Capture the cell that displays the provided text and extract its (x, y) central coordinate. 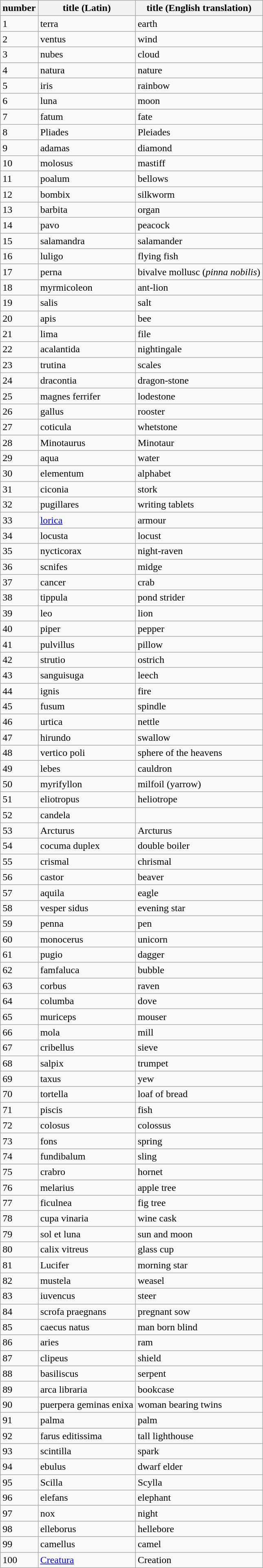
pepper (199, 629)
monocerus (86, 939)
71 (19, 1110)
sol et luna (86, 1234)
bivalve mollusc (pinna nobilis) (199, 272)
night (199, 1513)
mouser (199, 1017)
cupa vinaria (86, 1219)
fish (199, 1110)
myrmicoleon (86, 287)
molosus (86, 163)
steer (199, 1296)
81 (19, 1265)
sling (199, 1156)
64 (19, 1001)
salamandra (86, 241)
2 (19, 39)
dove (199, 1001)
spindle (199, 707)
tortella (86, 1094)
46 (19, 722)
elephant (199, 1498)
scintilla (86, 1451)
95 (19, 1482)
26 (19, 411)
5 (19, 86)
19 (19, 303)
flying fish (199, 256)
aquila (86, 892)
77 (19, 1203)
wine cask (199, 1219)
nature (199, 70)
cloud (199, 55)
writing tablets (199, 505)
35 (19, 551)
ram (199, 1343)
caecus natus (86, 1327)
dragon-stone (199, 380)
8 (19, 132)
56 (19, 877)
45 (19, 707)
castor (86, 877)
heliotrope (199, 799)
bookcase (199, 1389)
woman bearing twins (199, 1405)
41 (19, 644)
vesper sidus (86, 908)
24 (19, 380)
nightingale (199, 349)
ficulnea (86, 1203)
hirundo (86, 738)
gallus (86, 411)
79 (19, 1234)
alphabet (199, 474)
34 (19, 536)
bubble (199, 970)
Creatura (86, 1560)
crab (199, 582)
raven (199, 986)
61 (19, 955)
loaf of bread (199, 1094)
rooster (199, 411)
colossus (199, 1125)
16 (19, 256)
10 (19, 163)
apis (86, 318)
91 (19, 1420)
taxus (86, 1079)
Minotaurus (86, 442)
fate (199, 117)
13 (19, 210)
18 (19, 287)
76 (19, 1188)
chrismal (199, 861)
68 (19, 1063)
9 (19, 148)
sieve (199, 1048)
sanguisuga (86, 675)
43 (19, 675)
pond strider (199, 598)
99 (19, 1544)
pulvillus (86, 644)
nubes (86, 55)
Pliades (86, 132)
21 (19, 334)
elleborus (86, 1529)
salpix (86, 1063)
yew (199, 1079)
3 (19, 55)
salamander (199, 241)
weasel (199, 1281)
37 (19, 582)
39 (19, 613)
42 (19, 660)
sphere of the heavens (199, 753)
Scilla (86, 1482)
7 (19, 117)
52 (19, 815)
piper (86, 629)
93 (19, 1451)
glass cup (199, 1250)
lorica (86, 520)
calix vitreus (86, 1250)
mustela (86, 1281)
dracontia (86, 380)
pillow (199, 644)
66 (19, 1032)
fatum (86, 117)
myrifyllon (86, 784)
poalum (86, 179)
hornet (199, 1172)
20 (19, 318)
double boiler (199, 846)
adamas (86, 148)
100 (19, 1560)
ebulus (86, 1467)
48 (19, 753)
eagle (199, 892)
58 (19, 908)
shield (199, 1358)
57 (19, 892)
arca libraria (86, 1389)
pugillares (86, 505)
31 (19, 489)
lebes (86, 769)
cocuma duplex (86, 846)
55 (19, 861)
trutina (86, 365)
22 (19, 349)
armour (199, 520)
86 (19, 1343)
67 (19, 1048)
camel (199, 1544)
rainbow (199, 86)
bee (199, 318)
dagger (199, 955)
6 (19, 101)
midge (199, 567)
14 (19, 225)
spark (199, 1451)
fusum (86, 707)
15 (19, 241)
farus editissima (86, 1435)
ciconia (86, 489)
strutio (86, 660)
60 (19, 939)
diamond (199, 148)
1 (19, 24)
70 (19, 1094)
aries (86, 1343)
30 (19, 474)
salis (86, 303)
88 (19, 1374)
40 (19, 629)
92 (19, 1435)
elementum (86, 474)
cribellus (86, 1048)
ignis (86, 691)
palm (199, 1420)
serpent (199, 1374)
lion (199, 613)
vertico poli (86, 753)
4 (19, 70)
80 (19, 1250)
wind (199, 39)
17 (19, 272)
scales (199, 365)
whetstone (199, 427)
corbus (86, 986)
water (199, 458)
75 (19, 1172)
cauldron (199, 769)
Pleiades (199, 132)
morning star (199, 1265)
urtica (86, 722)
coticula (86, 427)
iuvencus (86, 1296)
trumpet (199, 1063)
pen (199, 923)
63 (19, 986)
colosus (86, 1125)
silkworm (199, 194)
84 (19, 1312)
man born blind (199, 1327)
pavo (86, 225)
moon (199, 101)
27 (19, 427)
salt (199, 303)
aqua (86, 458)
pugio (86, 955)
94 (19, 1467)
palma (86, 1420)
eliotropus (86, 799)
beaver (199, 877)
54 (19, 846)
elefans (86, 1498)
puerpera geminas enixa (86, 1405)
piscis (86, 1110)
unicorn (199, 939)
65 (19, 1017)
bellows (199, 179)
53 (19, 830)
title (English translation) (199, 8)
acalantida (86, 349)
crabro (86, 1172)
hellebore (199, 1529)
44 (19, 691)
62 (19, 970)
90 (19, 1405)
peacock (199, 225)
iris (86, 86)
29 (19, 458)
luligo (86, 256)
famfaluca (86, 970)
spring (199, 1141)
clipeus (86, 1358)
85 (19, 1327)
72 (19, 1125)
mastiff (199, 163)
Lucifer (86, 1265)
lima (86, 334)
locusta (86, 536)
camellus (86, 1544)
36 (19, 567)
magnes ferrifer (86, 396)
83 (19, 1296)
69 (19, 1079)
columba (86, 1001)
pregnant sow (199, 1312)
fire (199, 691)
nycticorax (86, 551)
lodestone (199, 396)
ant-lion (199, 287)
swallow (199, 738)
33 (19, 520)
natura (86, 70)
Minotaur (199, 442)
file (199, 334)
number (19, 8)
23 (19, 365)
89 (19, 1389)
evening star (199, 908)
basiliscus (86, 1374)
locust (199, 536)
fons (86, 1141)
leo (86, 613)
scrofa praegnans (86, 1312)
stork (199, 489)
98 (19, 1529)
crismal (86, 861)
tippula (86, 598)
cancer (86, 582)
candela (86, 815)
mola (86, 1032)
scnifes (86, 567)
ostrich (199, 660)
apple tree (199, 1188)
title (Latin) (86, 8)
penna (86, 923)
sun and moon (199, 1234)
milfoil (yarrow) (199, 784)
mill (199, 1032)
96 (19, 1498)
nettle (199, 722)
Scylla (199, 1482)
terra (86, 24)
nox (86, 1513)
12 (19, 194)
tall lighthouse (199, 1435)
night-raven (199, 551)
73 (19, 1141)
fundibalum (86, 1156)
87 (19, 1358)
muriceps (86, 1017)
fig tree (199, 1203)
melarius (86, 1188)
49 (19, 769)
47 (19, 738)
earth (199, 24)
perna (86, 272)
luna (86, 101)
28 (19, 442)
dwarf elder (199, 1467)
leech (199, 675)
organ (199, 210)
78 (19, 1219)
74 (19, 1156)
59 (19, 923)
11 (19, 179)
25 (19, 396)
32 (19, 505)
ventus (86, 39)
50 (19, 784)
82 (19, 1281)
Creation (199, 1560)
38 (19, 598)
97 (19, 1513)
barbita (86, 210)
51 (19, 799)
bombix (86, 194)
